Pinpoint the cell where the given text exists, returning its [x, y] midpoint coordinate. 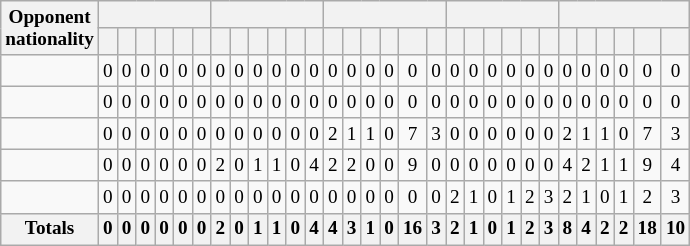
10 [675, 229]
16 [412, 229]
8 [568, 229]
Totals [50, 229]
Opponentnationality [50, 28]
18 [647, 229]
